Locate the cell with the specified text and output its (X, Y) center coordinate. 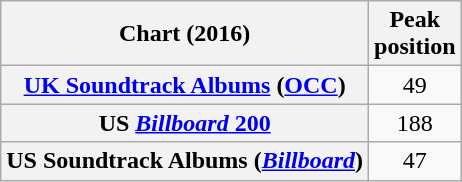
47 (415, 161)
Peakposition (415, 34)
Chart (2016) (185, 34)
188 (415, 123)
US Billboard 200 (185, 123)
US Soundtrack Albums (Billboard) (185, 161)
49 (415, 85)
UK Soundtrack Albums (OCC) (185, 85)
